Return the [X, Y] coordinate for the center point of the cell that contains the specified text.  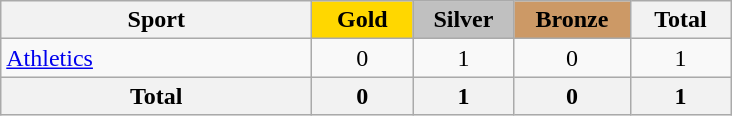
Silver [464, 20]
Gold [362, 20]
Athletics [156, 58]
Bronze [572, 20]
Sport [156, 20]
